Find where the given text appears and provide that cell's center as (x, y) coordinate. 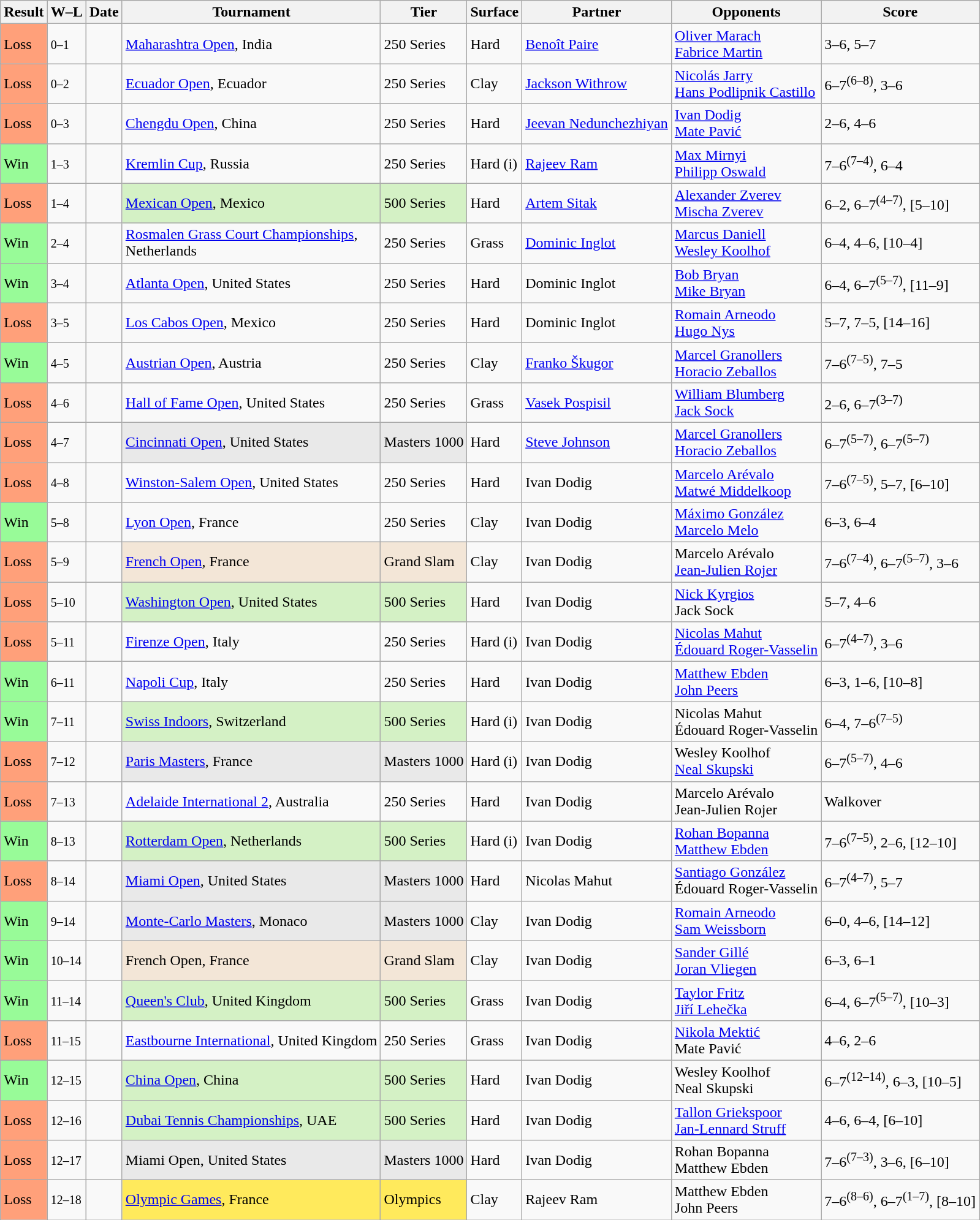
Artem Sitak (597, 203)
7–6(7–4), 6–7(5–7), 3–6 (900, 563)
Surface (495, 12)
Nick Kyrgios Jack Sock (746, 602)
1–4 (66, 203)
7–6(7–5), 5–7, [6–10] (900, 482)
Max Mirnyi Philipp Oswald (746, 163)
0–2 (66, 83)
Nicolás Jarry Hans Podlipnik Castillo (746, 83)
8–13 (66, 841)
Napoli Cup, Italy (251, 681)
Queen's Club, United Kingdom (251, 1000)
Los Cabos Open, Mexico (251, 322)
12–16 (66, 1120)
Result (24, 12)
6–11 (66, 681)
Romain Arneodo Sam Weissborn (746, 920)
2–6, 4–6 (900, 124)
6–7(5–7), 4–6 (900, 761)
6–7(12–14), 6–3, [10–5] (900, 1080)
5–9 (66, 563)
Dubai Tennis Championships, UAE (251, 1120)
Paris Masters, France (251, 761)
6–4, 6–7(5–7), [11–9] (900, 283)
7–13 (66, 801)
Partner (597, 12)
Vasek Pospisil (597, 402)
Maharashtra Open, India (251, 44)
4–6 (66, 402)
9–14 (66, 920)
Steve Johnson (597, 442)
5–7, 4–6 (900, 602)
W–L (66, 12)
12–18 (66, 1200)
Firenze Open, Italy (251, 642)
7–12 (66, 761)
Ivan Dodig Mate Pavić (746, 124)
12–17 (66, 1161)
Máximo González Marcelo Melo (746, 522)
Santiago González Édouard Roger-Vasselin (746, 881)
Oliver Marach Fabrice Martin (746, 44)
5–7, 7–5, [14–16] (900, 322)
4–6, 2–6 (900, 1040)
7–6(7–5), 2–6, [12–10] (900, 841)
Opponents (746, 12)
0–3 (66, 124)
6–2, 6–7(4–7), [5–10] (900, 203)
7–6(7–4), 6–4 (900, 163)
5–10 (66, 602)
6–3, 6–1 (900, 961)
Marcus Daniell Wesley Koolhof (746, 243)
Jeevan Nedunchezhiyan (597, 124)
Chengdu Open, China (251, 124)
Score (900, 12)
11–14 (66, 1000)
4–8 (66, 482)
Taylor Fritz Jiří Lehečka (746, 1000)
Benoît Paire (597, 44)
7–6(7–3), 3–6, [6–10] (900, 1161)
Walkover (900, 801)
8–14 (66, 881)
Tournament (251, 12)
7–11 (66, 722)
Jackson Withrow (597, 83)
Rosmalen Grass Court Championships, Netherlands (251, 243)
Olympics (424, 1200)
6–3, 1–6, [10–8] (900, 681)
6–4, 6–7(5–7), [10–3] (900, 1000)
10–14 (66, 961)
Date (104, 12)
Cincinnati Open, United States (251, 442)
3–6, 5–7 (900, 44)
Nikola Mektić Mate Pavić (746, 1040)
7–6(8–6), 6–7(1–7), [8–10] (900, 1200)
Tier (424, 12)
4–5 (66, 363)
2–6, 6–7(3–7) (900, 402)
6–4, 7–6(7–5) (900, 722)
6–3, 6–4 (900, 522)
Romain Arneodo Hugo Nys (746, 322)
11–15 (66, 1040)
Eastbourne International, United Kingdom (251, 1040)
Mexican Open, Mexico (251, 203)
Swiss Indoors, Switzerland (251, 722)
Olympic Games, France (251, 1200)
Alexander Zverev Mischa Zverev (746, 203)
1–3 (66, 163)
Kremlin Cup, Russia (251, 163)
3–4 (66, 283)
Adelaide International 2, Australia (251, 801)
Franko Škugor (597, 363)
Winston-Salem Open, United States (251, 482)
William Blumberg Jack Sock (746, 402)
7–6(7–5), 7–5 (900, 363)
5–8 (66, 522)
6–0, 4–6, [14–12] (900, 920)
12–15 (66, 1080)
2–4 (66, 243)
5–11 (66, 642)
Monte-Carlo Masters, Monaco (251, 920)
6–7(4–7), 3–6 (900, 642)
Bob Bryan Mike Bryan (746, 283)
Sander Gillé Joran Vliegen (746, 961)
Lyon Open, France (251, 522)
Rotterdam Open, Netherlands (251, 841)
Atlanta Open, United States (251, 283)
Hall of Fame Open, United States (251, 402)
Nicolas Mahut (597, 881)
Washington Open, United States (251, 602)
Marcelo Arévalo Matwé Middelkoop (746, 482)
6–7(4–7), 5–7 (900, 881)
Ecuador Open, Ecuador (251, 83)
6–4, 4–6, [10–4] (900, 243)
6–7(5–7), 6–7(5–7) (900, 442)
4–6, 6–4, [6–10] (900, 1120)
Tallon Griekspoor Jan-Lennard Struff (746, 1120)
0–1 (66, 44)
3–5 (66, 322)
China Open, China (251, 1080)
Austrian Open, Austria (251, 363)
6–7(6–8), 3–6 (900, 83)
4–7 (66, 442)
